Output the (X, Y) coordinate of the center of the cell containing the given text.  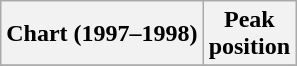
Chart (1997–1998) (102, 34)
Peakposition (249, 34)
